Return (x, y) of the center of cell containing provided text 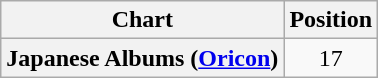
Chart (142, 20)
17 (331, 58)
Position (331, 20)
Japanese Albums (Oricon) (142, 58)
